Extract the [x, y] coordinate from the center of the cell holding the provided text.  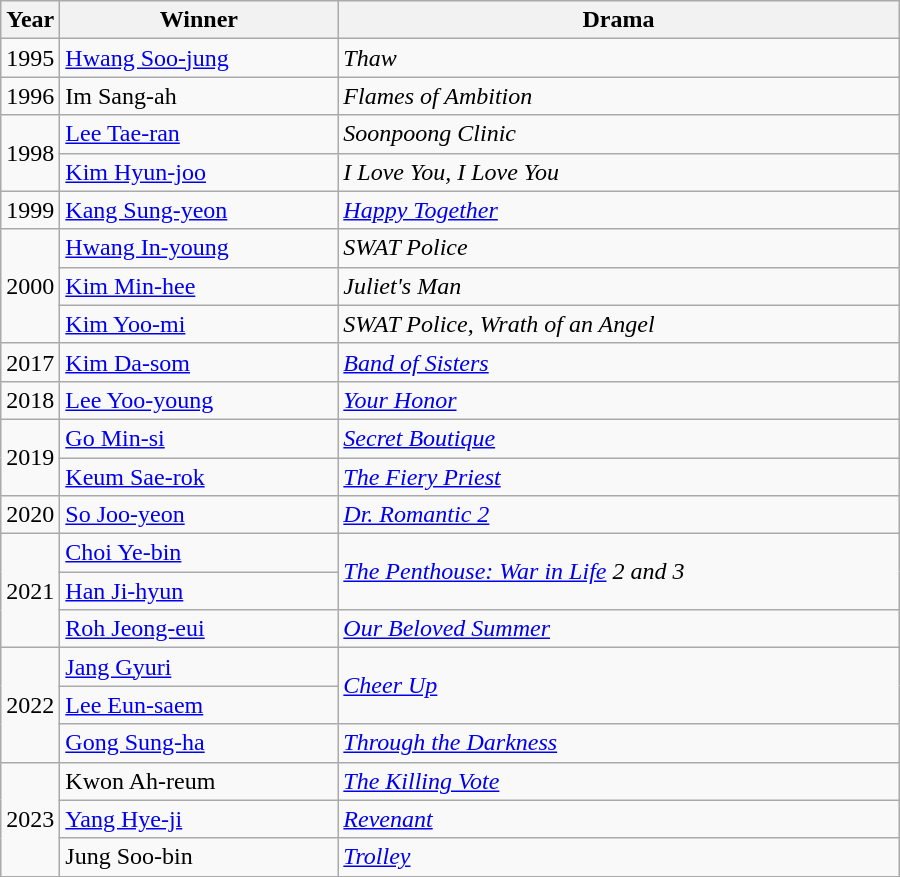
Keum Sae-rok [199, 477]
Thaw [618, 58]
2020 [30, 515]
Lee Yoo-young [199, 400]
2017 [30, 362]
Trolley [618, 857]
2022 [30, 705]
Im Sang-ah [199, 96]
Hwang Soo-jung [199, 58]
Your Honor [618, 400]
Kim Da-som [199, 362]
1996 [30, 96]
Kim Min-hee [199, 286]
The Penthouse: War in Life 2 and 3 [618, 572]
Kim Yoo-mi [199, 324]
Our Beloved Summer [618, 629]
Dr. Romantic 2 [618, 515]
Secret Boutique [618, 438]
Soonpoong Clinic [618, 134]
Jang Gyuri [199, 667]
Juliet's Man [618, 286]
1998 [30, 153]
Roh Jeong-eui [199, 629]
2000 [30, 286]
Drama [618, 20]
SWAT Police [618, 248]
Kang Sung-yeon [199, 210]
Revenant [618, 819]
Choi Ye-bin [199, 553]
Cheer Up [618, 686]
SWAT Police, Wrath of an Angel [618, 324]
Kwon Ah-reum [199, 781]
2023 [30, 819]
Through the Darkness [618, 743]
2018 [30, 400]
The Fiery Priest [618, 477]
I Love You, I Love You [618, 172]
Hwang In-young [199, 248]
Winner [199, 20]
So Joo-yeon [199, 515]
Jung Soo-bin [199, 857]
The Killing Vote [618, 781]
Flames of Ambition [618, 96]
2019 [30, 457]
1995 [30, 58]
Gong Sung-ha [199, 743]
Band of Sisters [618, 362]
Han Ji-hyun [199, 591]
Year [30, 20]
Go Min-si [199, 438]
2021 [30, 591]
Lee Eun-saem [199, 705]
Happy Together [618, 210]
Yang Hye-ji [199, 819]
1999 [30, 210]
Lee Tae-ran [199, 134]
Kim Hyun-joo [199, 172]
